Return (X, Y) of the center of cell containing provided text 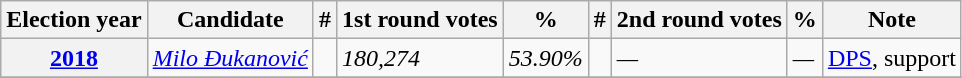
Note (892, 20)
2nd round votes (699, 20)
Election year (74, 20)
Candidate (230, 20)
Milo Đukanović (230, 58)
2018 (74, 58)
53.90% (546, 58)
1st round votes (420, 20)
180,274 (420, 58)
DPS, support (892, 58)
